Scan for the cell matching the given text and deliver its (x, y) coordinate at center. 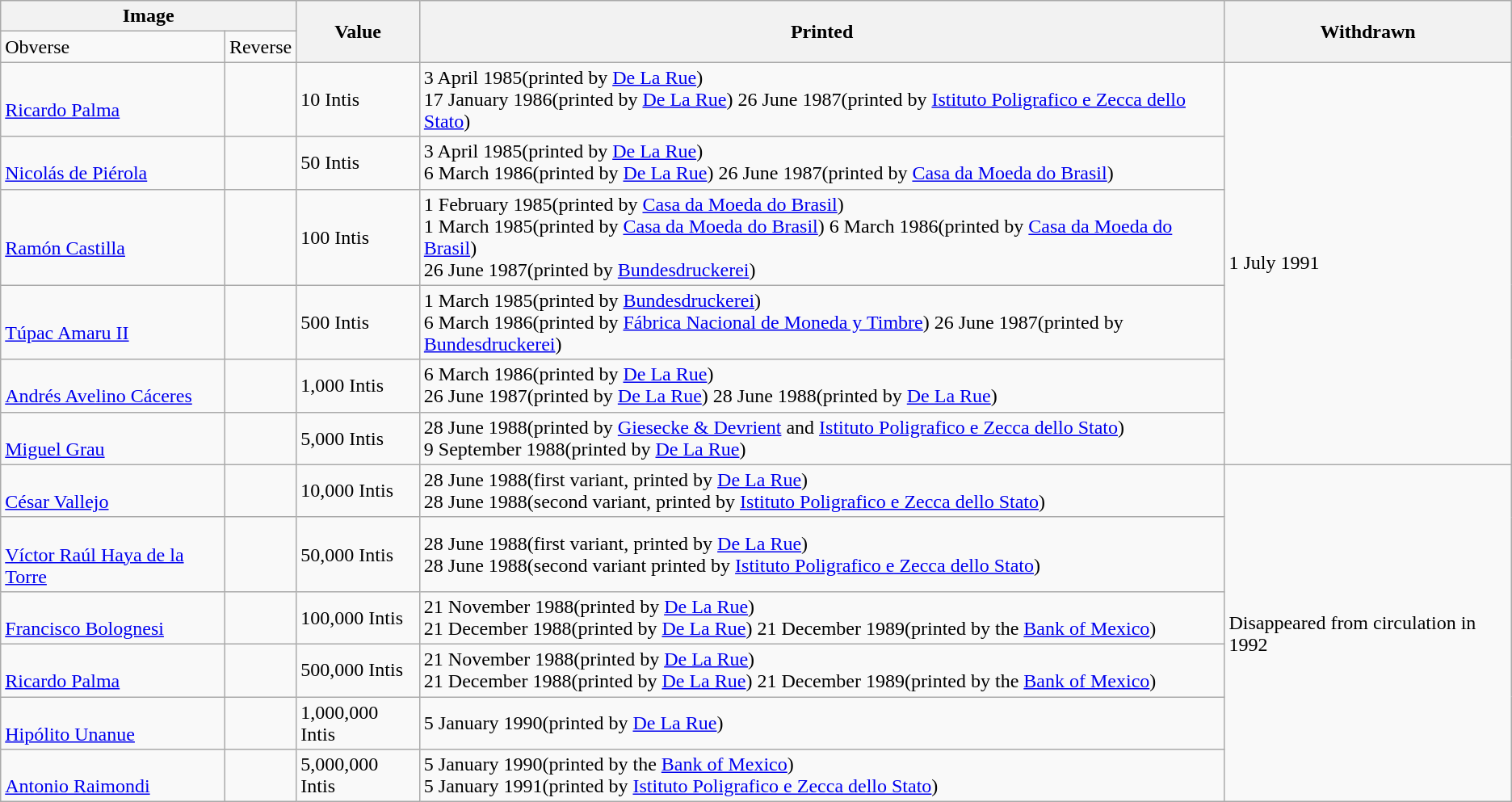
Antonio Raimondi (113, 775)
Printed (822, 31)
Víctor Raúl Haya de la Torre (113, 554)
Miguel Grau (113, 438)
Hipólito Unanue (113, 722)
500,000 Intis (359, 670)
28 June 1988(printed by Giesecke & Devrient and Istituto Poligrafico e Zecca dello Stato)9 September 1988(printed by De La Rue) (822, 438)
50,000 Intis (359, 554)
Withdrawn (1368, 31)
5 January 1990(printed by De La Rue) (822, 722)
100 Intis (359, 237)
10,000 Intis (359, 491)
3 April 1985(printed by De La Rue)17 January 1986(printed by De La Rue) 26 June 1987(printed by Istituto Poligrafico e Zecca dello Stato) (822, 99)
Image (149, 16)
1,000 Intis (359, 386)
5,000 Intis (359, 438)
5 January 1990(printed by the Bank of Mexico)5 January 1991(printed by Istituto Poligrafico e Zecca dello Stato) (822, 775)
1,000,000 Intis (359, 722)
Andrés Avelino Cáceres (113, 386)
Disappeared from circulation in 1992 (1368, 633)
50 Intis (359, 163)
César Vallejo (113, 491)
100,000 Intis (359, 617)
1 March 1985(printed by Bundesdruckerei)6 March 1986(printed by Fábrica Nacional de Moneda y Timbre) 26 June 1987(printed by Bundesdruckerei) (822, 322)
Nicolás de Piérola (113, 163)
Reverse (260, 47)
28 June 1988(first variant, printed by De La Rue)28 June 1988(second variant, printed by Istituto Poligrafico e Zecca dello Stato) (822, 491)
Value (359, 31)
3 April 1985(printed by De La Rue)6 March 1986(printed by De La Rue) 26 June 1987(printed by Casa da Moeda do Brasil) (822, 163)
Francisco Bolognesi (113, 617)
6 March 1986(printed by De La Rue)26 June 1987(printed by De La Rue) 28 June 1988(printed by De La Rue) (822, 386)
Obverse (113, 47)
5,000,000 Intis (359, 775)
10 Intis (359, 99)
28 June 1988(first variant, printed by De La Rue)28 June 1988(second variant printed by Istituto Poligrafico e Zecca dello Stato) (822, 554)
500 Intis (359, 322)
Ramón Castilla (113, 237)
1 July 1991 (1368, 263)
Túpac Amaru II (113, 322)
